Determine the (x, y) coordinate at the center of the cell enclosing the given text.  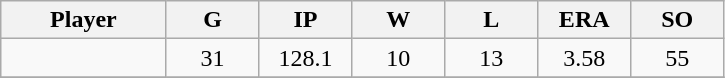
G (212, 20)
ERA (584, 20)
13 (492, 58)
3.58 (584, 58)
128.1 (306, 58)
55 (678, 58)
L (492, 20)
SO (678, 20)
W (398, 20)
10 (398, 58)
IP (306, 20)
Player (84, 20)
31 (212, 58)
